For the text-containing cell, return its midpoint in [X, Y] coordinate format. 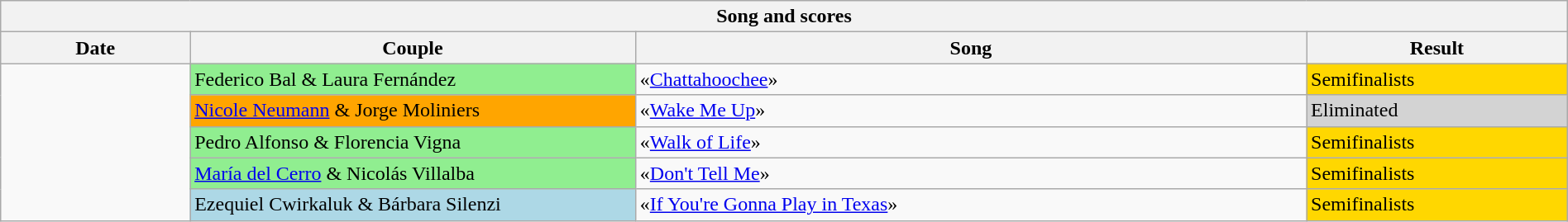
Nicole Neumann & Jorge Moliniers [414, 111]
Ezequiel Cwirkaluk & Bárbara Silenzi [414, 205]
Song [971, 48]
«Don't Tell Me» [971, 173]
«If You're Gonna Play in Texas» [971, 205]
Pedro Alfonso & Florencia Vigna [414, 142]
Couple [414, 48]
Date [96, 48]
Federico Bal & Laura Fernández [414, 79]
«Walk of Life» [971, 142]
María del Cerro & Nicolás Villalba [414, 173]
«Chattahoochee» [971, 79]
«Wake Me Up» [971, 111]
Result [1437, 48]
Song and scores [784, 17]
Eliminated [1437, 111]
